Locate the cell with the specified text and output its (x, y) center coordinate. 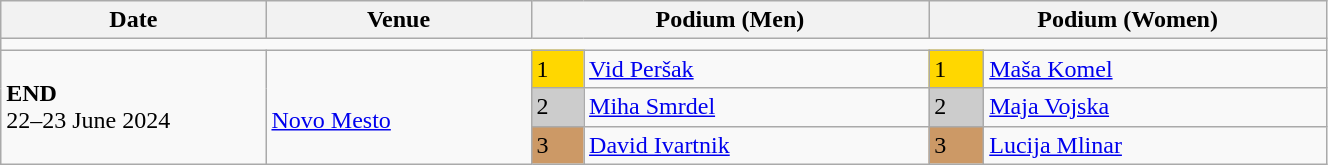
Date (134, 20)
Novo Mesto (398, 107)
Maša Komel (1156, 69)
Maja Vojska (1156, 107)
Podium (Women) (1128, 20)
Vid Peršak (756, 69)
Podium (Men) (730, 20)
END 22–23 June 2024 (134, 107)
Venue (398, 20)
David Ivartnik (756, 145)
Miha Smrdel (756, 107)
Lucija Mlinar (1156, 145)
